Provide the [X, Y] coordinate of the cell's center where the given text is located.  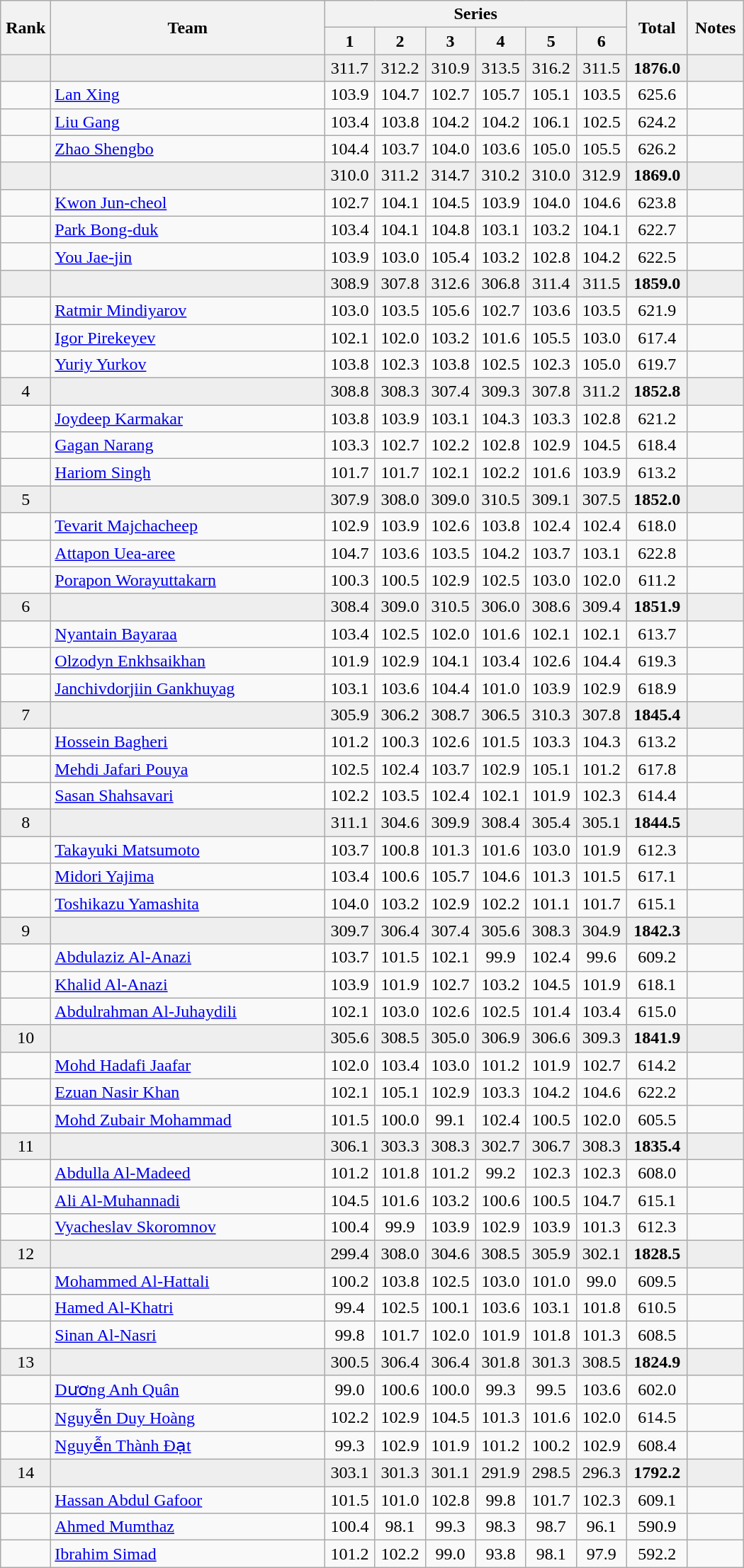
306.7 [551, 1146]
9 [26, 931]
8 [26, 823]
Abdulla Al-Madeed [188, 1173]
618.9 [657, 688]
301.8 [500, 1362]
Team [188, 28]
Dương Anh Quân [188, 1390]
621.9 [657, 310]
Olzodyn Enkhsaikhan [188, 661]
313.5 [500, 68]
614.2 [657, 1065]
307.9 [350, 499]
312.2 [400, 68]
306.9 [500, 1038]
298.5 [551, 1473]
Toshikazu Yamashita [188, 904]
1869.0 [657, 176]
100.1 [451, 1308]
306.8 [500, 283]
296.3 [601, 1473]
Ibrahim Simad [188, 1554]
1835.4 [657, 1146]
104.8 [451, 229]
Abdulaziz Al-Anazi [188, 958]
310.2 [500, 176]
614.4 [657, 796]
Kwon Jun-cheol [188, 203]
Sinan Al-Nasri [188, 1335]
614.5 [657, 1418]
625.6 [657, 95]
308.6 [551, 607]
2 [400, 41]
311.4 [551, 283]
609.5 [657, 1281]
310.3 [551, 715]
621.2 [657, 419]
626.2 [657, 149]
309.9 [451, 823]
Vyacheslav Skoromnov [188, 1227]
306.1 [350, 1146]
98.7 [551, 1527]
1852.8 [657, 392]
Khalid Al-Anazi [188, 984]
7 [26, 715]
311.7 [350, 68]
301.1 [451, 1473]
312.6 [451, 283]
97.9 [601, 1554]
99.2 [500, 1173]
1844.5 [657, 823]
306.6 [551, 1038]
1792.2 [657, 1473]
99.6 [601, 958]
314.7 [451, 176]
602.0 [657, 1390]
619.3 [657, 661]
291.9 [500, 1473]
303.1 [350, 1473]
10 [26, 1038]
105.6 [451, 310]
Mohd Hadafi Jaafar [188, 1065]
609.2 [657, 958]
613.7 [657, 634]
Porapon Worayuttakarn [188, 580]
608.5 [657, 1335]
617.4 [657, 338]
618.1 [657, 984]
Ezuan Nasir Khan [188, 1092]
303.3 [400, 1146]
105.4 [451, 256]
306.2 [400, 715]
Series [475, 14]
307.5 [601, 499]
Nguyễn Thành Đạt [188, 1445]
Tevarit Majchacheep [188, 526]
617.8 [657, 768]
Notes [716, 28]
Mohd Zubair Mohammad [188, 1119]
1841.9 [657, 1038]
99.5 [551, 1390]
312.9 [601, 176]
617.1 [657, 877]
Park Bong-duk [188, 229]
608.4 [657, 1445]
Hariom Singh [188, 472]
619.7 [657, 365]
11 [26, 1146]
98.3 [500, 1527]
Nguyễn Duy Hoàng [188, 1418]
305.0 [451, 1038]
308.8 [350, 392]
305.4 [551, 823]
309.7 [350, 931]
Igor Pirekeyev [188, 338]
311.1 [350, 823]
299.4 [350, 1254]
1842.3 [657, 931]
590.9 [657, 1527]
300.5 [350, 1362]
305.1 [601, 823]
302.1 [601, 1254]
1824.9 [657, 1362]
101.1 [551, 904]
624.2 [657, 122]
Sasan Shahsavari [188, 796]
310.9 [451, 68]
12 [26, 1254]
Abdulrahman Al-Juhaydili [188, 1011]
Hamed Al-Khatri [188, 1308]
Lan Xing [188, 95]
304.9 [601, 931]
Midori Yajima [188, 877]
302.7 [500, 1146]
618.4 [657, 445]
608.0 [657, 1173]
Joydeep Karmakar [188, 419]
Rank [26, 28]
Takayuki Matsumoto [188, 850]
101.4 [551, 1011]
1 [350, 41]
Gagan Narang [188, 445]
610.5 [657, 1308]
Ali Al-Muhannadi [188, 1200]
623.8 [657, 203]
106.1 [551, 122]
308.9 [350, 283]
Nyantain Bayaraa [188, 634]
99.1 [451, 1119]
306.5 [500, 715]
Mohammed Al-Hattali [188, 1281]
96.1 [601, 1527]
592.2 [657, 1554]
Yuriy Yurkov [188, 365]
13 [26, 1362]
615.0 [657, 1011]
1828.5 [657, 1254]
Liu Gang [188, 122]
Total [657, 28]
309.4 [601, 607]
611.2 [657, 580]
618.0 [657, 526]
622.5 [657, 256]
1851.9 [657, 607]
Zhao Shengbo [188, 149]
622.8 [657, 553]
605.5 [657, 1119]
3 [451, 41]
308.7 [451, 715]
609.1 [657, 1500]
14 [26, 1473]
316.2 [551, 68]
622.2 [657, 1092]
Mehdi Jafari Pouya [188, 768]
1845.4 [657, 715]
Attapon Uea-aree [188, 553]
100.8 [400, 850]
Hossein Bagheri [188, 742]
622.7 [657, 229]
93.8 [500, 1554]
1876.0 [657, 68]
Ahmed Mumthaz [188, 1527]
Hassan Abdul Gafoor [188, 1500]
309.1 [551, 499]
306.0 [500, 607]
1859.0 [657, 283]
You Jae-jin [188, 256]
Ratmir Mindiyarov [188, 310]
1852.0 [657, 499]
Janchivdorjiin Gankhuyag [188, 688]
99.4 [350, 1308]
